From the cell containing the given text, extract its center point as (x, y) coordinate. 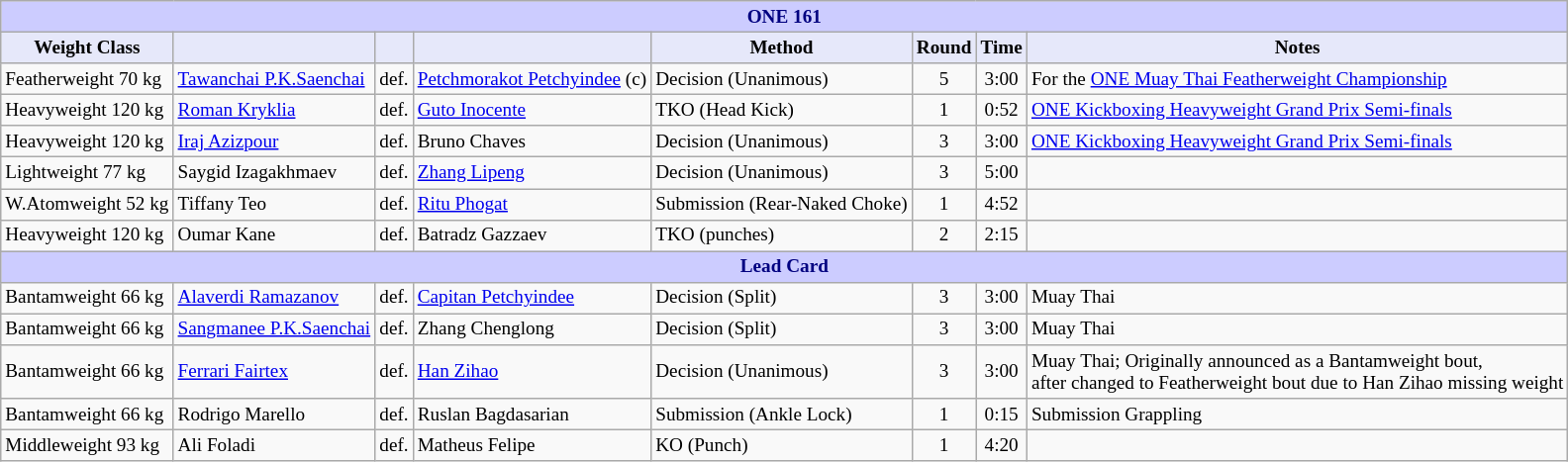
Notes (1297, 47)
0:15 (1002, 415)
ONE 161 (784, 17)
Bruno Chaves (532, 141)
Zhang Chenglong (532, 329)
Guto Inocente (532, 110)
Middleweight 93 kg (87, 445)
2:15 (1002, 235)
Saygid Izagakhmaev (274, 173)
TKO (Head Kick) (782, 110)
0:52 (1002, 110)
For the ONE Muay Thai Featherweight Championship (1297, 79)
Oumar Kane (274, 235)
Submission (Rear-Naked Choke) (782, 204)
Roman Kryklia (274, 110)
5 (944, 79)
Tawanchai P.K.Saenchai (274, 79)
Ali Foladi (274, 445)
Ferrari Fairtex (274, 372)
W.Atomweight 52 kg (87, 204)
Submission Grappling (1297, 415)
Matheus Felipe (532, 445)
Alaverdi Ramazanov (274, 298)
4:20 (1002, 445)
4:52 (1002, 204)
5:00 (1002, 173)
Batradz Gazzaev (532, 235)
Ruslan Bagdasarian (532, 415)
Sangmanee P.K.Saenchai (274, 329)
Zhang Lipeng (532, 173)
Ritu Phogat (532, 204)
Rodrigo Marello (274, 415)
Featherweight 70 kg (87, 79)
Lead Card (784, 267)
Iraj Azizpour (274, 141)
Time (1002, 47)
Submission (Ankle Lock) (782, 415)
KO (Punch) (782, 445)
Petchmorakot Petchyindee (c) (532, 79)
Weight Class (87, 47)
Han Zihao (532, 372)
Round (944, 47)
Lightweight 77 kg (87, 173)
2 (944, 235)
Method (782, 47)
Capitan Petchyindee (532, 298)
Muay Thai; Originally announced as a Bantamweight bout,after changed to Featherweight bout due to Han Zihao missing weight (1297, 372)
TKO (punches) (782, 235)
Tiffany Teo (274, 204)
